Search for the cell housing the specified text and yield its (x, y) center coordinate. 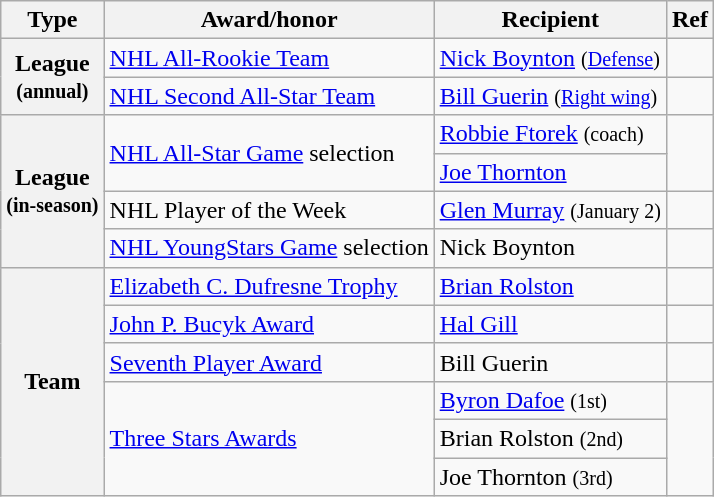
Ref (690, 20)
NHL Second All-Star Team (269, 96)
Byron Dafoe (1st) (550, 400)
Glen Murray (January 2) (550, 210)
Nick Boynton (550, 248)
Joe Thornton (3rd) (550, 477)
NHL Player of the Week (269, 210)
Award/honor (269, 20)
Joe Thornton (550, 172)
Elizabeth C. Dufresne Trophy (269, 286)
John P. Bucyk Award (269, 324)
League(annual) (52, 77)
Hal Gill (550, 324)
League(in-season) (52, 191)
Bill Guerin (Right wing) (550, 96)
Nick Boynton (Defense) (550, 58)
Seventh Player Award (269, 362)
NHL All-Rookie Team (269, 58)
Robbie Ftorek (coach) (550, 134)
Three Stars Awards (269, 438)
NHL All-Star Game selection (269, 153)
Bill Guerin (550, 362)
Type (52, 20)
Team (52, 381)
NHL YoungStars Game selection (269, 248)
Brian Rolston (550, 286)
Brian Rolston (2nd) (550, 438)
Recipient (550, 20)
